Extract the (x, y) coordinate from the center of the cell holding the provided text.  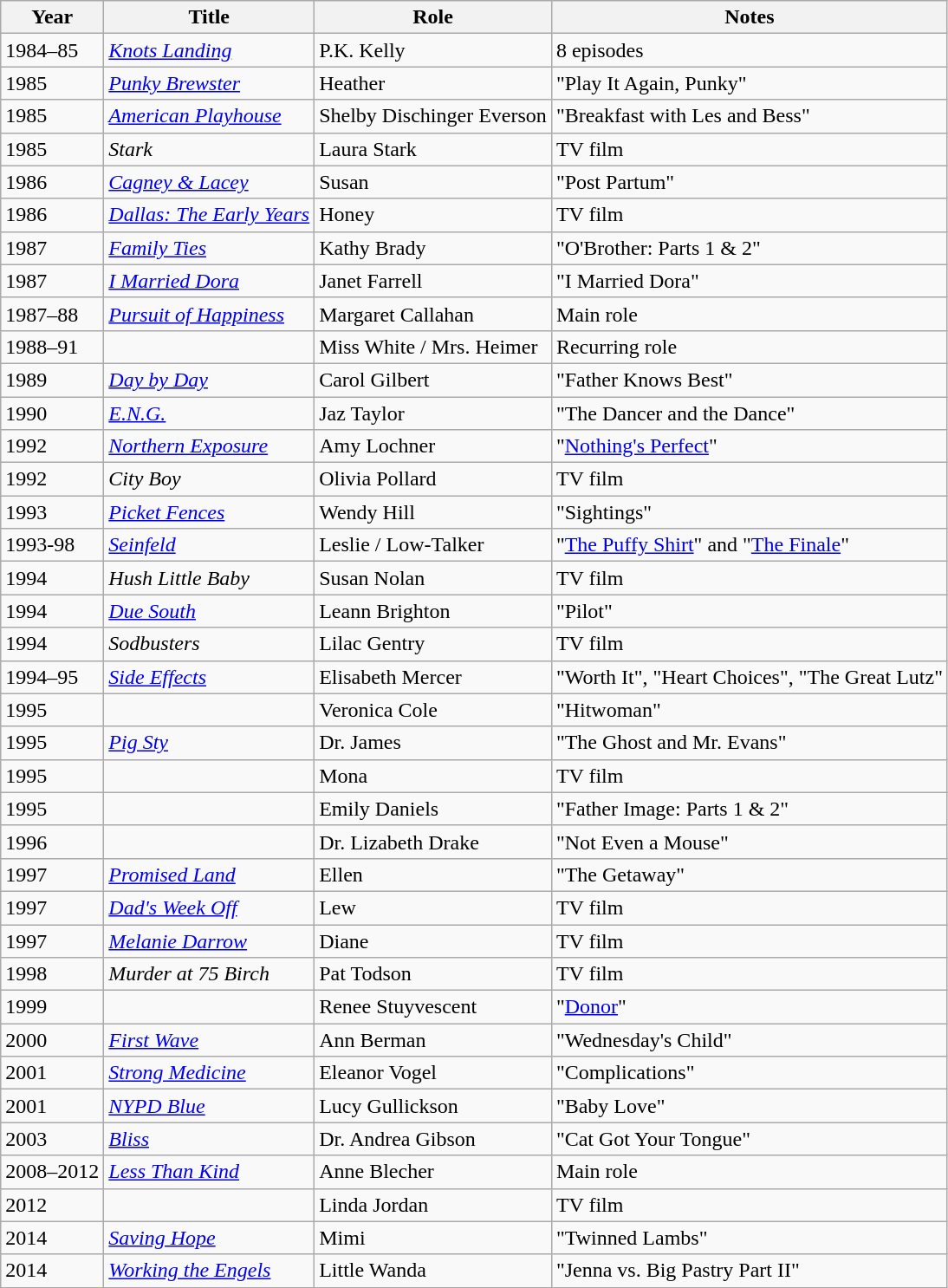
Janet Farrell (433, 281)
Susan (433, 182)
First Wave (210, 1040)
1994–95 (52, 677)
"The Dancer and the Dance" (749, 413)
Jaz Taylor (433, 413)
Shelby Dischinger Everson (433, 116)
"Wednesday's Child" (749, 1040)
"Donor" (749, 1007)
Knots Landing (210, 50)
1988–91 (52, 347)
Pat Todson (433, 974)
Dallas: The Early Years (210, 215)
"Jenna vs. Big Pastry Part II" (749, 1271)
"Worth It", "Heart Choices", "The Great Lutz" (749, 677)
Punky Brewster (210, 83)
"Pilot" (749, 611)
Lew (433, 907)
1993-98 (52, 545)
Heather (433, 83)
Notes (749, 17)
1984–85 (52, 50)
"O'Brother: Parts 1 & 2" (749, 248)
1998 (52, 974)
Leslie / Low-Talker (433, 545)
Stark (210, 149)
1987–88 (52, 314)
American Playhouse (210, 116)
City Boy (210, 479)
Day by Day (210, 380)
Emily Daniels (433, 809)
Cagney & Lacey (210, 182)
Picket Fences (210, 512)
Diane (433, 940)
Due South (210, 611)
Lucy Gullickson (433, 1106)
Seinfeld (210, 545)
Olivia Pollard (433, 479)
Melanie Darrow (210, 940)
2008–2012 (52, 1172)
1989 (52, 380)
"Not Even a Mouse" (749, 842)
Margaret Callahan (433, 314)
Linda Jordan (433, 1205)
Mona (433, 776)
Veronica Cole (433, 710)
"I Married Dora" (749, 281)
"Post Partum" (749, 182)
"The Ghost and Mr. Evans" (749, 743)
8 episodes (749, 50)
1990 (52, 413)
Honey (433, 215)
2003 (52, 1139)
Mimi (433, 1238)
Renee Stuyvescent (433, 1007)
Side Effects (210, 677)
1999 (52, 1007)
"Father Image: Parts 1 & 2" (749, 809)
Little Wanda (433, 1271)
Miss White / Mrs. Heimer (433, 347)
E.N.G. (210, 413)
"Complications" (749, 1073)
P.K. Kelly (433, 50)
Leann Brighton (433, 611)
Laura Stark (433, 149)
Dr. Andrea Gibson (433, 1139)
Northern Exposure (210, 446)
Dr. Lizabeth Drake (433, 842)
"Sightings" (749, 512)
"Hitwoman" (749, 710)
Dr. James (433, 743)
NYPD Blue (210, 1106)
Eleanor Vogel (433, 1073)
Sodbusters (210, 644)
Working the Engels (210, 1271)
"Play It Again, Punky" (749, 83)
"Baby Love" (749, 1106)
"The Puffy Shirt" and "The Finale" (749, 545)
I Married Dora (210, 281)
Ann Berman (433, 1040)
Dad's Week Off (210, 907)
Anne Blecher (433, 1172)
Promised Land (210, 875)
"Cat Got Your Tongue" (749, 1139)
Ellen (433, 875)
Pig Sty (210, 743)
Year (52, 17)
Elisabeth Mercer (433, 677)
Strong Medicine (210, 1073)
1993 (52, 512)
"Breakfast with Les and Bess" (749, 116)
Recurring role (749, 347)
Pursuit of Happiness (210, 314)
Role (433, 17)
Lilac Gentry (433, 644)
Carol Gilbert (433, 380)
"Nothing's Perfect" (749, 446)
Amy Lochner (433, 446)
Kathy Brady (433, 248)
"The Getaway" (749, 875)
Wendy Hill (433, 512)
Murder at 75 Birch (210, 974)
Hush Little Baby (210, 578)
Less Than Kind (210, 1172)
1996 (52, 842)
"Father Knows Best" (749, 380)
Susan Nolan (433, 578)
2000 (52, 1040)
Saving Hope (210, 1238)
"Twinned Lambs" (749, 1238)
Title (210, 17)
2012 (52, 1205)
Family Ties (210, 248)
Bliss (210, 1139)
